Scan for the cell matching the given text and deliver its [X, Y] coordinate at center. 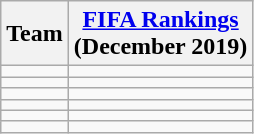
Team [35, 34]
FIFA Rankings(December 2019) [160, 34]
